Return [x, y] of the center of cell containing provided text 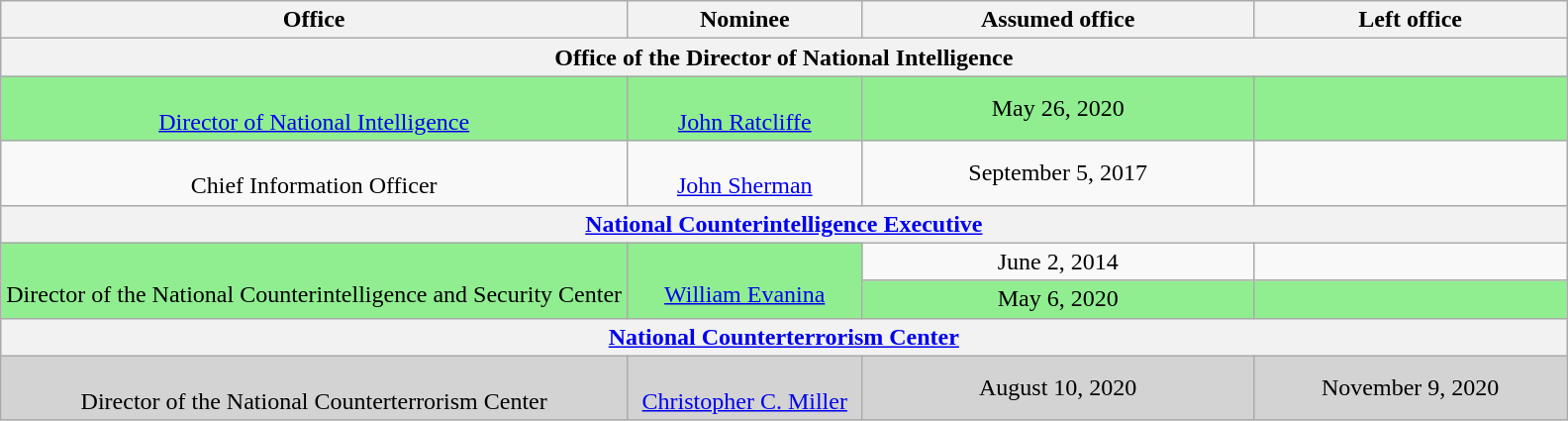
Director of the National Counterintelligence and Security Center [315, 280]
Office of the Director of National Intelligence [784, 57]
John Ratcliffe [744, 109]
John Sherman [744, 172]
National Counterterrorism Center [784, 337]
August 10, 2020 [1058, 388]
Nominee [744, 20]
Office [315, 20]
May 26, 2020 [1058, 109]
May 6, 2020 [1058, 299]
Left office [1410, 20]
September 5, 2017 [1058, 172]
Assumed office [1058, 20]
William Evanina [744, 280]
Director of National Intelligence [315, 109]
Christopher C. Miller [744, 388]
Director of the National Counterterrorism Center [315, 388]
National Counterintelligence Executive [784, 224]
November 9, 2020 [1410, 388]
June 2, 2014 [1058, 262]
Chief Information Officer [315, 172]
